Search for the cell housing the specified text and yield its [x, y] center coordinate. 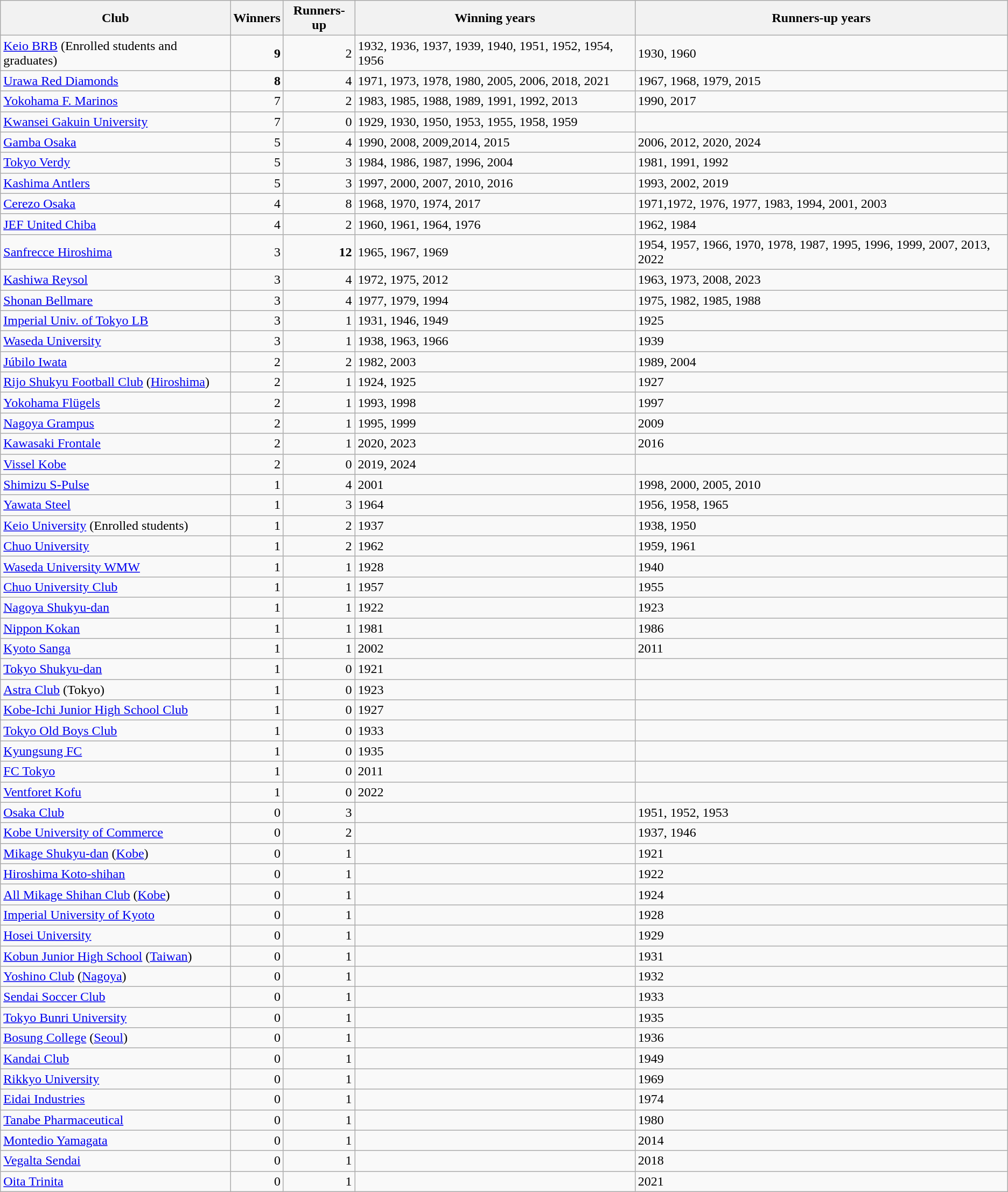
1995, 1999 [495, 423]
Imperial University of Kyoto [115, 915]
Yoshino Club (Nagoya) [115, 977]
Hosei University [115, 935]
Kyoto Sanga [115, 649]
Hiroshima Koto-shihan [115, 874]
Eidai Industries [115, 1099]
1931 [821, 956]
Imperial Univ. of Tokyo LB [115, 321]
2019, 2024 [495, 464]
1975, 1982, 1985, 1988 [821, 300]
Kobe University of Commerce [115, 833]
Osaka Club [115, 812]
1990, 2008, 2009,2014, 2015 [495, 142]
1969 [821, 1079]
1981 [495, 628]
1990, 2017 [821, 101]
1962 [495, 546]
Bosung College (Seoul) [115, 1038]
Sendai Soccer Club [115, 997]
Kobe-Ichi Junior High School Club [115, 710]
Yawata Steel [115, 505]
Tokyo Verdy [115, 163]
1963, 1973, 2008, 2023 [821, 279]
2009 [821, 423]
2018 [821, 1161]
1974 [821, 1099]
Keio BRB (Enrolled students and graduates) [115, 53]
Yokohama Flügels [115, 403]
Nagoya Shukyu-dan [115, 607]
Yokohama F. Marinos [115, 101]
1924, 1925 [495, 382]
2006, 2012, 2020, 2024 [821, 142]
Runners-up [319, 18]
2014 [821, 1140]
1932, 1936, 1937, 1939, 1940, 1951, 1952, 1954, 1956 [495, 53]
1980 [821, 1120]
1977, 1979, 1994 [495, 300]
1931, 1946, 1949 [495, 321]
1954, 1957, 1966, 1970, 1978, 1987, 1995, 1996, 1999, 2007, 2013, 2022 [821, 252]
1949 [821, 1058]
1937 [495, 525]
Kashiwa Reysol [115, 279]
1929, 1930, 1950, 1953, 1955, 1958, 1959 [495, 122]
1957 [495, 587]
1937, 1946 [821, 833]
Oita Trinita [115, 1181]
Rijo Shukyu Football Club (Hiroshima) [115, 382]
1936 [821, 1038]
FC Tokyo [115, 772]
2020, 2023 [495, 444]
Winning years [495, 18]
1984, 1986, 1987, 1996, 2004 [495, 163]
1971,1972, 1976, 1977, 1983, 1994, 2001, 2003 [821, 204]
2002 [495, 649]
Chuo University Club [115, 587]
Rikkyo University [115, 1079]
Cerezo Osaka [115, 204]
1932 [821, 977]
Kyungsung FC [115, 751]
1938, 1963, 1966 [495, 341]
All Mikage Shihan Club (Kobe) [115, 894]
Urawa Red Diamonds [115, 81]
Ventforet Kofu [115, 792]
1959, 1961 [821, 546]
Vegalta Sendai [115, 1161]
Club [115, 18]
Tanabe Pharmaceutical [115, 1120]
Waseda University [115, 341]
JEF United Chiba [115, 224]
Kobun Junior High School (Taiwan) [115, 956]
1971, 1973, 1978, 1980, 2005, 2006, 2018, 2021 [495, 81]
Kawasaki Frontale [115, 444]
1989, 2004 [821, 362]
Júbilo Iwata [115, 362]
1930, 1960 [821, 53]
Keio University (Enrolled students) [115, 525]
Shimizu S-Pulse [115, 485]
Tokyo Shukyu-dan [115, 669]
1986 [821, 628]
1997 [821, 403]
1964 [495, 505]
1981, 1991, 1992 [821, 163]
Shonan Bellmare [115, 300]
1962, 1984 [821, 224]
Tokyo Bunri University [115, 1018]
Chuo University [115, 546]
1997, 2000, 2007, 2010, 2016 [495, 183]
Sanfrecce Hiroshima [115, 252]
1998, 2000, 2005, 2010 [821, 485]
1968, 1970, 1974, 2017 [495, 204]
Runners-up years [821, 18]
Astra Club (Tokyo) [115, 690]
1939 [821, 341]
2016 [821, 444]
Kashima Antlers [115, 183]
1956, 1958, 1965 [821, 505]
1938, 1950 [821, 525]
Vissel Kobe [115, 464]
1951, 1952, 1953 [821, 812]
1925 [821, 321]
1965, 1967, 1969 [495, 252]
1967, 1968, 1979, 2015 [821, 81]
1960, 1961, 1964, 1976 [495, 224]
Kwansei Gakuin University [115, 122]
Montedio Yamagata [115, 1140]
1929 [821, 935]
Mikage Shukyu-dan (Kobe) [115, 853]
1982, 2003 [495, 362]
Waseda University WMW [115, 566]
12 [319, 252]
Winners [257, 18]
1983, 1985, 1988, 1989, 1991, 1992, 2013 [495, 101]
1940 [821, 566]
1993, 1998 [495, 403]
Gamba Osaka [115, 142]
2001 [495, 485]
1993, 2002, 2019 [821, 183]
2022 [495, 792]
Nagoya Grampus [115, 423]
1972, 1975, 2012 [495, 279]
1955 [821, 587]
Nippon Kokan [115, 628]
Kandai Club [115, 1058]
9 [257, 53]
2021 [821, 1181]
Tokyo Old Boys Club [115, 731]
1924 [821, 894]
